Return the [X, Y] coordinate for the center point of the cell that contains the specified text.  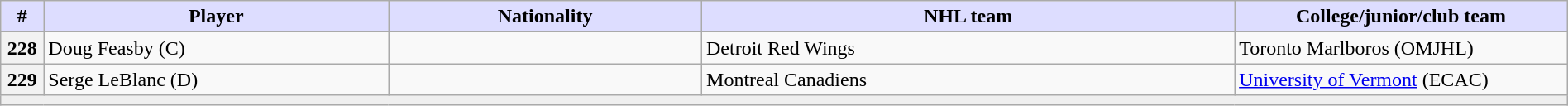
Montreal Canadiens [968, 79]
NHL team [968, 17]
Nationality [546, 17]
College/junior/club team [1401, 17]
Serge LeBlanc (D) [217, 79]
229 [22, 79]
Doug Feasby (C) [217, 48]
University of Vermont (ECAC) [1401, 79]
Toronto Marlboros (OMJHL) [1401, 48]
Detroit Red Wings [968, 48]
Player [217, 17]
228 [22, 48]
# [22, 17]
